Provide the (X, Y) coordinate of the cell's center where the given text is located.  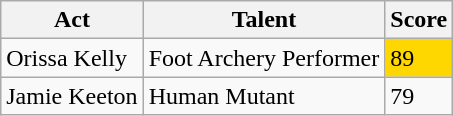
Human Mutant (264, 96)
Orissa Kelly (72, 58)
89 (419, 58)
Score (419, 20)
Talent (264, 20)
79 (419, 96)
Act (72, 20)
Jamie Keeton (72, 96)
Foot Archery Performer (264, 58)
